For the text-containing cell, return its midpoint in (x, y) coordinate format. 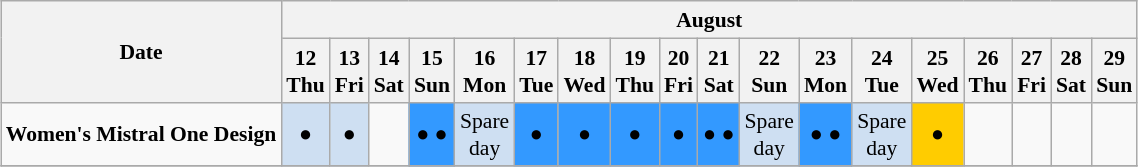
27Fri (1032, 70)
19Thu (636, 70)
29Sun (1114, 70)
20Fri (678, 70)
25Wed (937, 70)
Women's Mistral One Design (142, 134)
August (709, 20)
21Sat (719, 70)
26Thu (988, 70)
22Sun (770, 70)
14Sat (389, 70)
16Mon (484, 70)
18Wed (584, 70)
24Tue (882, 70)
13Fri (350, 70)
12Thu (306, 70)
15Sun (432, 70)
17Tue (536, 70)
23Mon (826, 70)
Date (142, 52)
28Sat (1071, 70)
